Output the (x, y) coordinate of the center of the cell containing the given text.  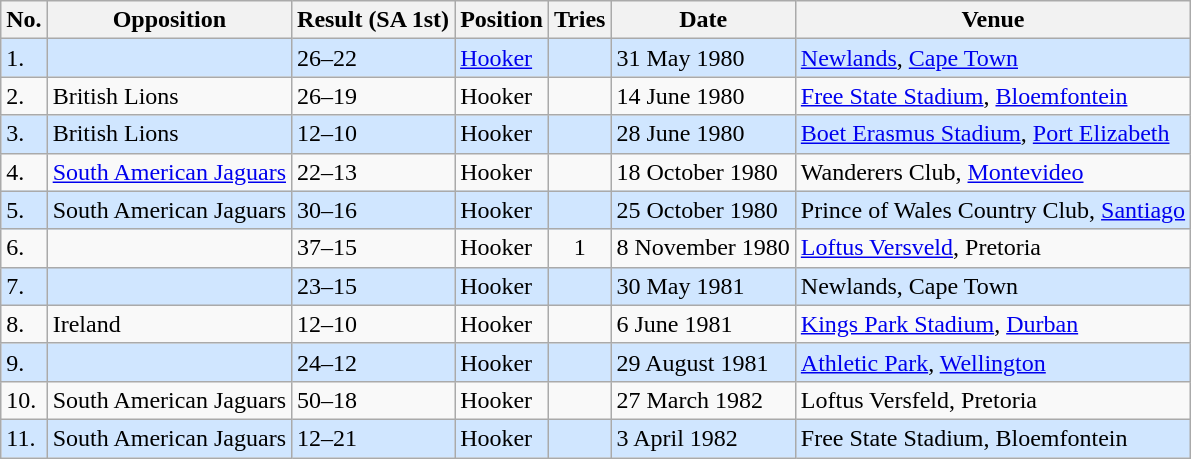
22–13 (374, 172)
Result (SA 1st) (374, 20)
28 June 1980 (703, 134)
14 June 1980 (703, 96)
18 October 1980 (703, 172)
Loftus Versveld, Pretoria (992, 248)
24–12 (374, 362)
Opposition (169, 20)
Athletic Park, Wellington (992, 362)
Loftus Versfeld, Pretoria (992, 400)
50–18 (374, 400)
6. (24, 248)
Prince of Wales Country Club, Santiago (992, 210)
12–21 (374, 438)
25 October 1980 (703, 210)
10. (24, 400)
31 May 1980 (703, 58)
Tries (580, 20)
7. (24, 286)
30–16 (374, 210)
27 March 1982 (703, 400)
Date (703, 20)
Venue (992, 20)
Wanderers Club, Montevideo (992, 172)
4. (24, 172)
29 August 1981 (703, 362)
30 May 1981 (703, 286)
2. (24, 96)
23–15 (374, 286)
6 June 1981 (703, 324)
Ireland (169, 324)
Position (502, 20)
37–15 (374, 248)
3. (24, 134)
1 (580, 248)
3 April 1982 (703, 438)
No. (24, 20)
26–19 (374, 96)
26–22 (374, 58)
Boet Erasmus Stadium, Port Elizabeth (992, 134)
Kings Park Stadium, Durban (992, 324)
5. (24, 210)
11. (24, 438)
9. (24, 362)
8. (24, 324)
1. (24, 58)
8 November 1980 (703, 248)
